Search for the cell housing the specified text and yield its [x, y] center coordinate. 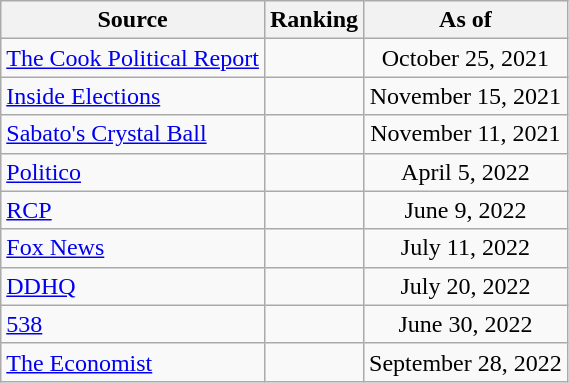
Fox News [133, 248]
DDHQ [133, 286]
Source [133, 20]
July 11, 2022 [466, 248]
The Cook Political Report [133, 58]
Sabato's Crystal Ball [133, 134]
The Economist [133, 362]
538 [133, 324]
November 11, 2021 [466, 134]
June 9, 2022 [466, 210]
July 20, 2022 [466, 286]
Politico [133, 172]
As of [466, 20]
RCP [133, 210]
October 25, 2021 [466, 58]
September 28, 2022 [466, 362]
Inside Elections [133, 96]
April 5, 2022 [466, 172]
November 15, 2021 [466, 96]
June 30, 2022 [466, 324]
Ranking [314, 20]
